Identify which cell holds the provided text, then report its [x, y] central coordinate. 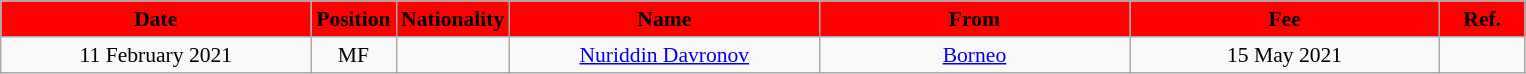
15 May 2021 [1285, 55]
Nationality [452, 19]
MF [354, 55]
Ref. [1482, 19]
11 February 2021 [156, 55]
Fee [1285, 19]
Name [664, 19]
Borneo [974, 55]
Position [354, 19]
Date [156, 19]
From [974, 19]
Nuriddin Davronov [664, 55]
